Output the (x, y) coordinate of the center of the cell containing the given text.  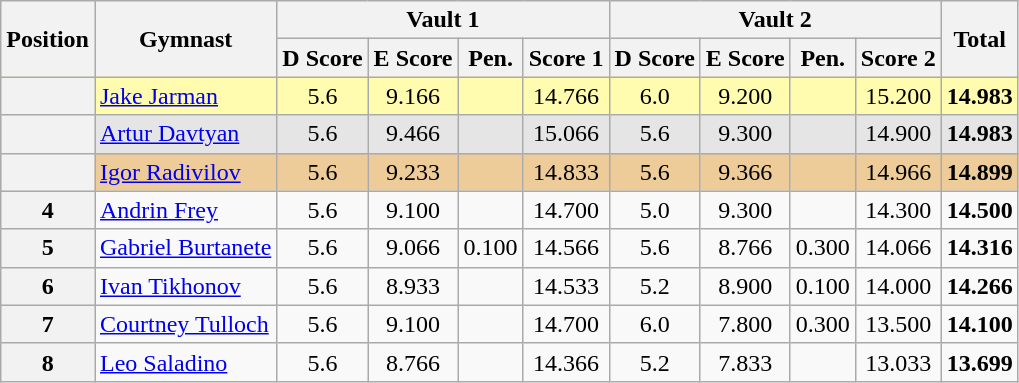
6 (48, 286)
14.066 (898, 248)
15.066 (566, 134)
7 (48, 324)
Artur Davtyan (185, 134)
Gymnast (185, 39)
Score 2 (898, 58)
14.266 (980, 286)
Ivan Tikhonov (185, 286)
9.466 (413, 134)
14.966 (898, 172)
14.766 (566, 96)
15.200 (898, 96)
Andrin Frey (185, 210)
5.0 (654, 210)
7.800 (745, 324)
13.033 (898, 362)
9.066 (413, 248)
7.833 (745, 362)
9.233 (413, 172)
Total (980, 39)
14.100 (980, 324)
14.000 (898, 286)
14.300 (898, 210)
Score 1 (566, 58)
14.366 (566, 362)
14.899 (980, 172)
9.366 (745, 172)
9.200 (745, 96)
13.500 (898, 324)
Vault 1 (443, 20)
4 (48, 210)
14.833 (566, 172)
Position (48, 39)
8.900 (745, 286)
14.566 (566, 248)
8 (48, 362)
14.500 (980, 210)
14.900 (898, 134)
14.316 (980, 248)
9.166 (413, 96)
Jake Jarman (185, 96)
Igor Radivilov (185, 172)
Leo Saladino (185, 362)
13.699 (980, 362)
14.533 (566, 286)
8.933 (413, 286)
Courtney Tulloch (185, 324)
5 (48, 248)
Gabriel Burtanete (185, 248)
Vault 2 (775, 20)
